For the text-containing cell, return its midpoint in [x, y] coordinate format. 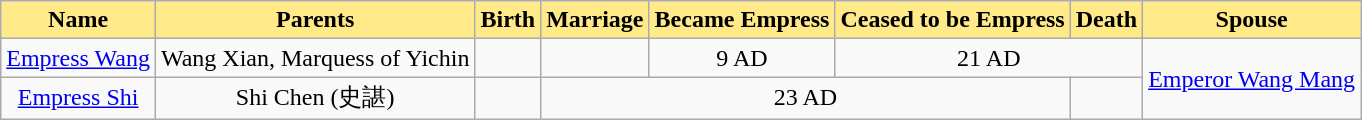
Emperor Wang Mang [1252, 80]
Became Empress [742, 20]
Birth [508, 20]
Parents [315, 20]
Death [1106, 20]
Empress Shi [78, 98]
23 AD [806, 98]
Name [78, 20]
Spouse [1252, 20]
21 AD [989, 58]
Empress Wang [78, 58]
Ceased to be Empress [952, 20]
Shi Chen (史諶) [315, 98]
Marriage [595, 20]
Wang Xian, Marquess of Yichin [315, 58]
9 AD [742, 58]
